Extract the (X, Y) coordinate from the center of the cell holding the provided text.  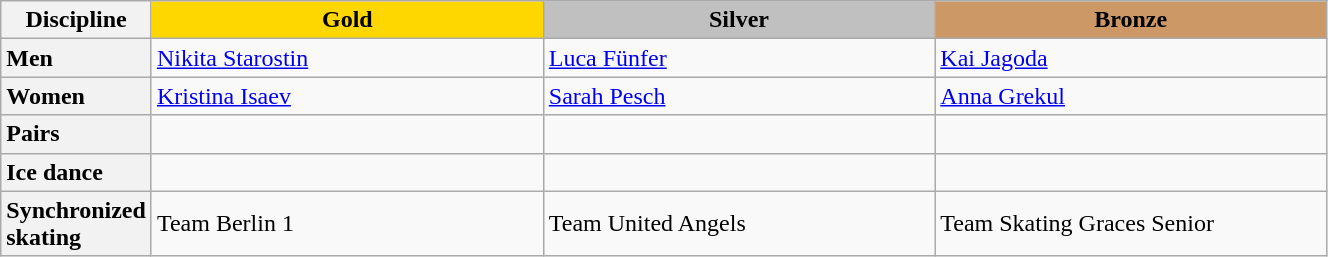
Kai Jagoda (1131, 58)
Ice dance (76, 172)
Men (76, 58)
Women (76, 96)
Kristina Isaev (347, 96)
Gold (347, 20)
Team Berlin 1 (347, 224)
Anna Grekul (1131, 96)
Team Skating Graces Senior (1131, 224)
Team United Angels (739, 224)
Bronze (1131, 20)
Pairs (76, 134)
Luca Fünfer (739, 58)
Synchronized skating (76, 224)
Discipline (76, 20)
Silver (739, 20)
Sarah Pesch (739, 96)
Nikita Starostin (347, 58)
